Identify which cell holds the provided text, then report its (x, y) central coordinate. 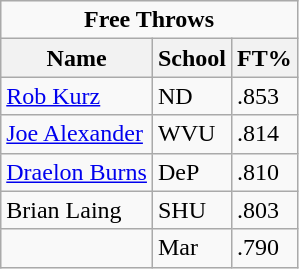
.803 (265, 210)
School (192, 58)
.814 (265, 134)
.810 (265, 172)
Joe Alexander (77, 134)
DeP (192, 172)
.790 (265, 248)
Rob Kurz (77, 96)
Mar (192, 248)
ND (192, 96)
WVU (192, 134)
FT% (265, 58)
Name (77, 58)
SHU (192, 210)
Brian Laing (77, 210)
Free Throws (150, 20)
Draelon Burns (77, 172)
.853 (265, 96)
